Capture the cell that displays the provided text and extract its [X, Y] central coordinate. 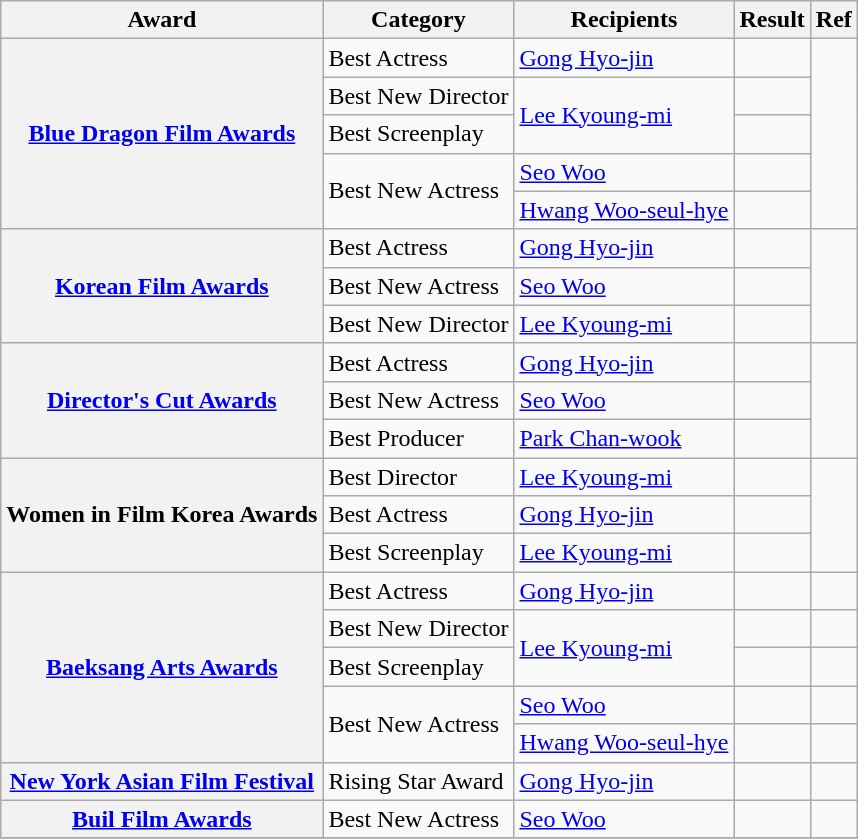
New York Asian Film Festival [162, 781]
Korean Film Awards [162, 286]
Women in Film Korea Awards [162, 515]
Category [418, 20]
Result [772, 20]
Rising Star Award [418, 781]
Baeksang Arts Awards [162, 667]
Buil Film Awards [162, 819]
Recipients [624, 20]
Park Chan-wook [624, 438]
Award [162, 20]
Best Director [418, 477]
Director's Cut Awards [162, 400]
Ref [834, 20]
Blue Dragon Film Awards [162, 134]
Best Producer [418, 438]
